Determine the [X, Y] coordinate at the center of the cell enclosing the given text.  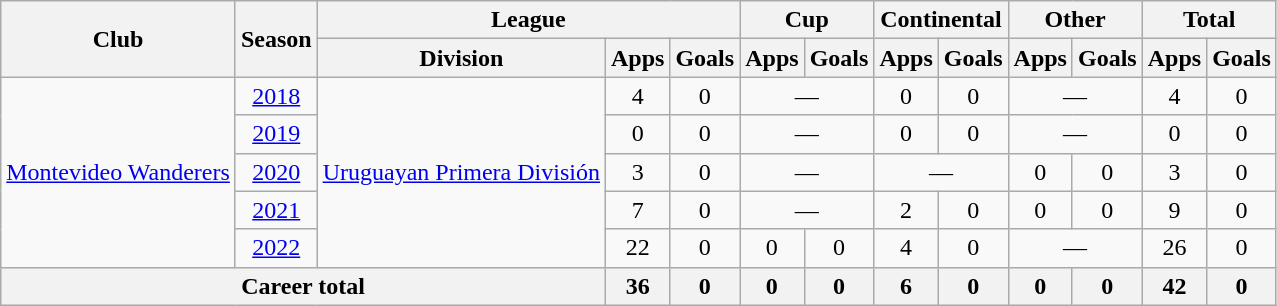
Total [1209, 20]
2021 [276, 210]
Season [276, 39]
Club [118, 39]
2018 [276, 96]
2022 [276, 248]
Cup [807, 20]
42 [1174, 286]
Uruguayan Primera División [461, 172]
2020 [276, 172]
2019 [276, 134]
6 [906, 286]
Montevideo Wanderers [118, 172]
2 [906, 210]
Career total [304, 286]
Continental [941, 20]
League [528, 20]
36 [637, 286]
22 [637, 248]
7 [637, 210]
26 [1174, 248]
9 [1174, 210]
Other [1075, 20]
Division [461, 58]
